Detect which cell encompasses the target text, then output its [X, Y] center coordinate. 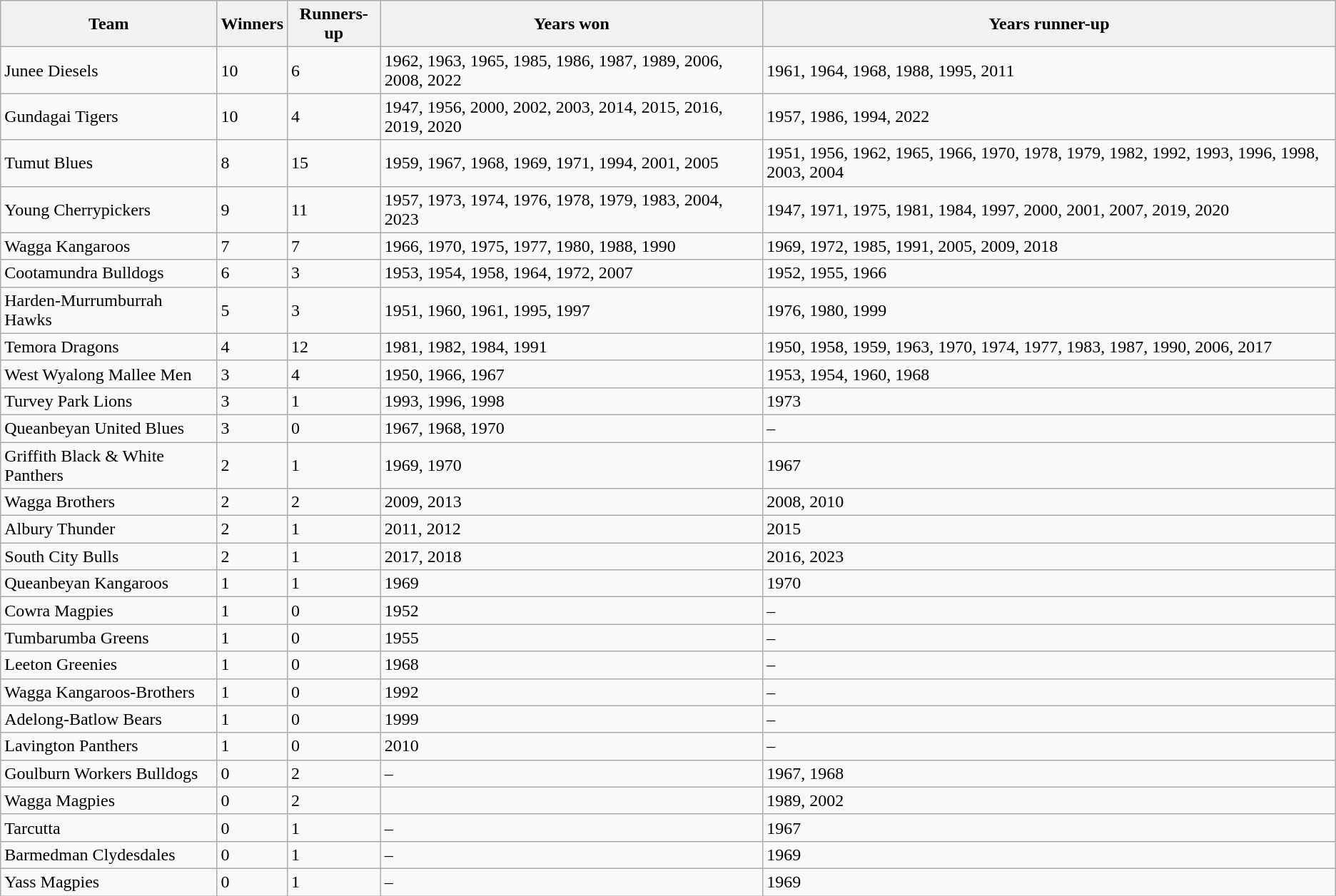
1976, 1980, 1999 [1049, 310]
1950, 1958, 1959, 1963, 1970, 1974, 1977, 1983, 1987, 1990, 2006, 2017 [1049, 347]
1959, 1967, 1968, 1969, 1971, 1994, 2001, 2005 [572, 163]
1969, 1970 [572, 465]
1973 [1049, 401]
1947, 1956, 2000, 2002, 2003, 2014, 2015, 2016, 2019, 2020 [572, 117]
1967, 1968, 1970 [572, 428]
1969, 1972, 1985, 1991, 2005, 2009, 2018 [1049, 246]
Yass Magpies [108, 882]
Wagga Magpies [108, 800]
Tumbarumba Greens [108, 638]
Junee Diesels [108, 70]
1970 [1049, 584]
1962, 1963, 1965, 1985, 1986, 1987, 1989, 2006, 2008, 2022 [572, 70]
Queanbeyan United Blues [108, 428]
Team [108, 24]
1957, 1986, 1994, 2022 [1049, 117]
1961, 1964, 1968, 1988, 1995, 2011 [1049, 70]
2011, 2012 [572, 529]
2016, 2023 [1049, 556]
2008, 2010 [1049, 502]
1947, 1971, 1975, 1981, 1984, 1997, 2000, 2001, 2007, 2019, 2020 [1049, 210]
West Wyalong Mallee Men [108, 374]
1953, 1954, 1960, 1968 [1049, 374]
Harden-Murrumburrah Hawks [108, 310]
2009, 2013 [572, 502]
Cootamundra Bulldogs [108, 273]
9 [253, 210]
Queanbeyan Kangaroos [108, 584]
Years runner-up [1049, 24]
Cowra Magpies [108, 611]
1993, 1996, 1998 [572, 401]
1952, 1955, 1966 [1049, 273]
Wagga Kangaroos [108, 246]
11 [334, 210]
Barmedman Clydesdales [108, 855]
1966, 1970, 1975, 1977, 1980, 1988, 1990 [572, 246]
Young Cherrypickers [108, 210]
Wagga Brothers [108, 502]
1952 [572, 611]
Adelong-Batlow Bears [108, 719]
1981, 1982, 1984, 1991 [572, 347]
Turvey Park Lions [108, 401]
15 [334, 163]
1951, 1956, 1962, 1965, 1966, 1970, 1978, 1979, 1982, 1992, 1993, 1996, 1998, 2003, 2004 [1049, 163]
1989, 2002 [1049, 800]
2017, 2018 [572, 556]
1951, 1960, 1961, 1995, 1997 [572, 310]
Lavington Panthers [108, 746]
Tarcutta [108, 828]
2010 [572, 746]
Goulburn Workers Bulldogs [108, 773]
Wagga Kangaroos-Brothers [108, 692]
Albury Thunder [108, 529]
1957, 1973, 1974, 1976, 1978, 1979, 1983, 2004, 2023 [572, 210]
1967, 1968 [1049, 773]
South City Bulls [108, 556]
1955 [572, 638]
Years won [572, 24]
1953, 1954, 1958, 1964, 1972, 2007 [572, 273]
Temora Dragons [108, 347]
Griffith Black & White Panthers [108, 465]
Gundagai Tigers [108, 117]
1992 [572, 692]
Tumut Blues [108, 163]
2015 [1049, 529]
Leeton Greenies [108, 665]
5 [253, 310]
Winners [253, 24]
Runners-up [334, 24]
8 [253, 163]
1950, 1966, 1967 [572, 374]
12 [334, 347]
1999 [572, 719]
1968 [572, 665]
